Capture the cell that displays the provided text and extract its [x, y] central coordinate. 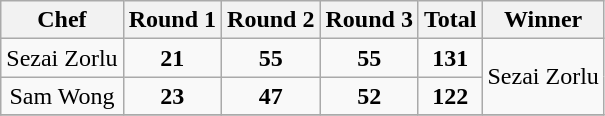
131 [450, 58]
Round 3 [369, 20]
21 [172, 58]
Chef [62, 20]
Round 1 [172, 20]
Winner [543, 20]
47 [271, 96]
122 [450, 96]
52 [369, 96]
Total [450, 20]
23 [172, 96]
Round 2 [271, 20]
Sam Wong [62, 96]
